Detect which cell encompasses the target text, then output its [X, Y] center coordinate. 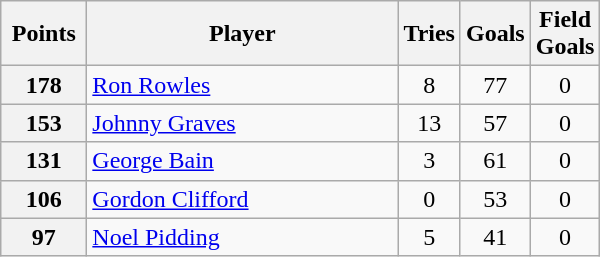
George Bain [242, 161]
61 [495, 161]
13 [430, 123]
Field Goals [565, 34]
41 [495, 237]
153 [44, 123]
53 [495, 199]
Points [44, 34]
178 [44, 85]
97 [44, 237]
Johnny Graves [242, 123]
106 [44, 199]
3 [430, 161]
5 [430, 237]
Player [242, 34]
Tries [430, 34]
Noel Pidding [242, 237]
Goals [495, 34]
131 [44, 161]
Gordon Clifford [242, 199]
57 [495, 123]
77 [495, 85]
Ron Rowles [242, 85]
8 [430, 85]
